Output the (x, y) coordinate of the center of the cell containing the given text.  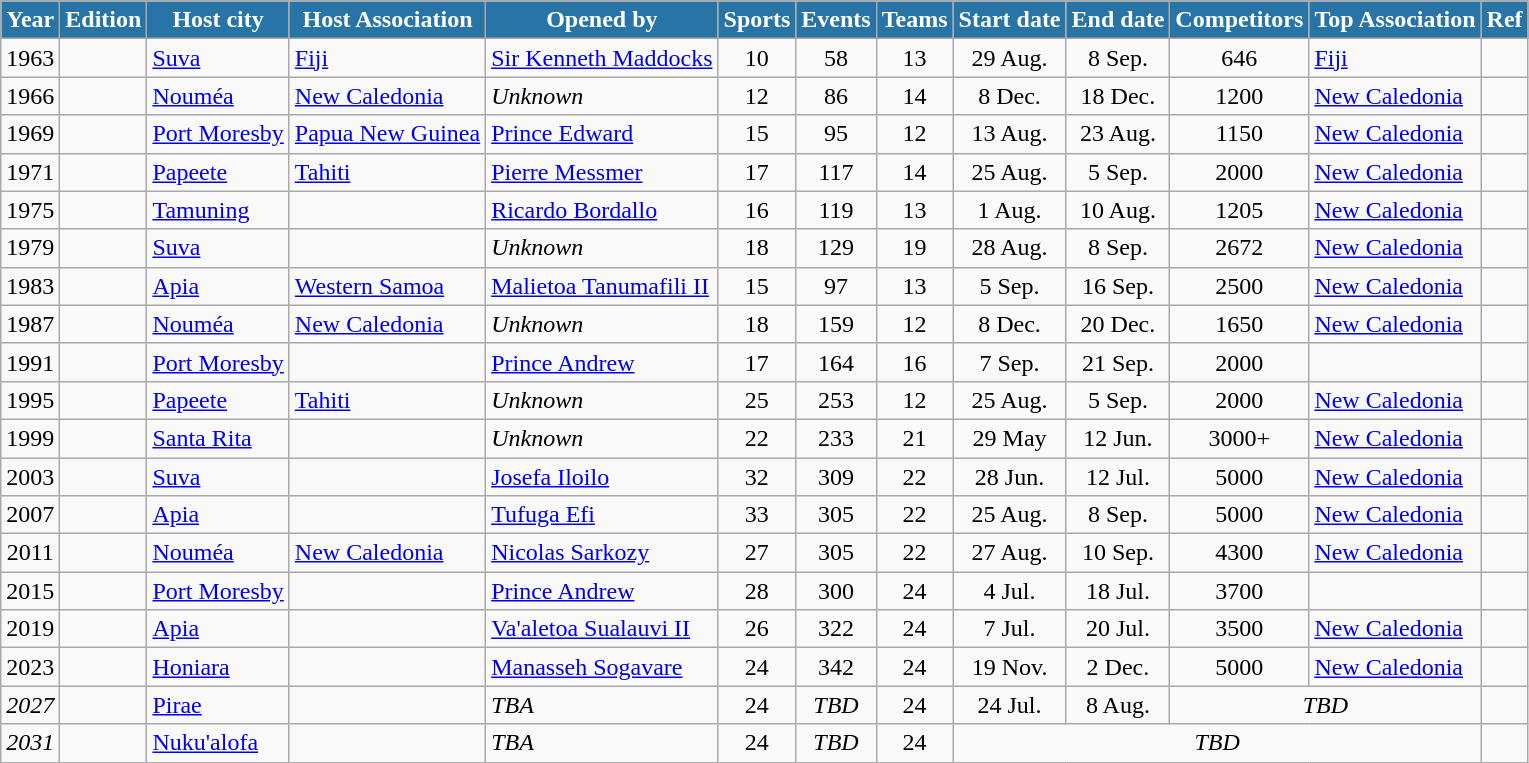
58 (836, 58)
Tamuning (218, 210)
8 Aug. (1118, 705)
18 Jul. (1118, 591)
Competitors (1240, 20)
26 (757, 629)
2027 (30, 705)
32 (757, 477)
27 Aug. (1010, 553)
3500 (1240, 629)
18 Dec. (1118, 96)
1995 (30, 400)
322 (836, 629)
1200 (1240, 96)
21 (914, 438)
28 Aug. (1010, 248)
23 Aug. (1118, 134)
Host city (218, 20)
Tufuga Efi (602, 515)
13 Aug. (1010, 134)
1979 (30, 248)
20 Jul. (1118, 629)
2011 (30, 553)
24 Jul. (1010, 705)
Nicolas Sarkozy (602, 553)
342 (836, 667)
12 Jul. (1118, 477)
33 (757, 515)
Host Association (387, 20)
19 Nov. (1010, 667)
28 (757, 591)
Ricardo Bordallo (602, 210)
7 Jul. (1010, 629)
25 (757, 400)
29 May (1010, 438)
Santa Rita (218, 438)
Teams (914, 20)
1966 (30, 96)
Edition (104, 20)
97 (836, 286)
1987 (30, 324)
300 (836, 591)
1650 (1240, 324)
2500 (1240, 286)
Va'aletoa Sualauvi II (602, 629)
2019 (30, 629)
Opened by (602, 20)
7 Sep. (1010, 362)
1999 (30, 438)
Josefa Iloilo (602, 477)
29 Aug. (1010, 58)
2672 (1240, 248)
2015 (30, 591)
21 Sep. (1118, 362)
3000+ (1240, 438)
159 (836, 324)
129 (836, 248)
2007 (30, 515)
Western Samoa (387, 286)
1983 (30, 286)
2031 (30, 743)
16 Sep. (1118, 286)
10 Sep. (1118, 553)
86 (836, 96)
119 (836, 210)
1971 (30, 172)
646 (1240, 58)
Top Association (1395, 20)
Prince Edward (602, 134)
19 (914, 248)
28 Jun. (1010, 477)
Honiara (218, 667)
End date (1118, 20)
1969 (30, 134)
1205 (1240, 210)
Pirae (218, 705)
117 (836, 172)
20 Dec. (1118, 324)
95 (836, 134)
Malietoa Tanumafili II (602, 286)
309 (836, 477)
27 (757, 553)
Sir Kenneth Maddocks (602, 58)
10 (757, 58)
253 (836, 400)
Pierre Messmer (602, 172)
1 Aug. (1010, 210)
4300 (1240, 553)
1150 (1240, 134)
3700 (1240, 591)
1991 (30, 362)
2023 (30, 667)
Nuku'alofa (218, 743)
Papua New Guinea (387, 134)
233 (836, 438)
4 Jul. (1010, 591)
Manasseh Sogavare (602, 667)
Sports (757, 20)
1975 (30, 210)
Year (30, 20)
Start date (1010, 20)
10 Aug. (1118, 210)
2 Dec. (1118, 667)
2003 (30, 477)
Ref (1504, 20)
1963 (30, 58)
164 (836, 362)
Events (836, 20)
12 Jun. (1118, 438)
